Extract the (X, Y) coordinate from the center of the cell holding the provided text.  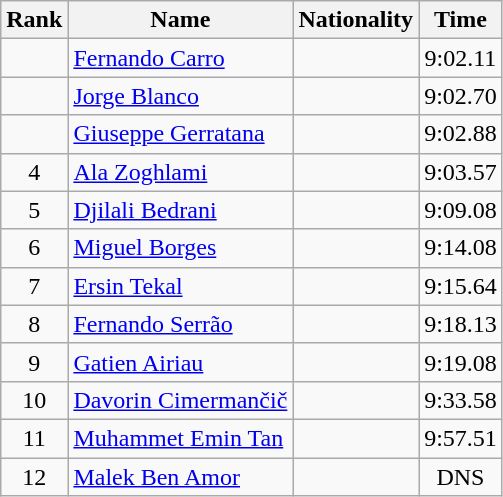
9:19.08 (461, 362)
Malek Ben Amor (180, 477)
11 (34, 438)
Rank (34, 20)
DNS (461, 477)
Fernando Carro (180, 58)
Djilali Bedrani (180, 210)
Time (461, 20)
9:15.64 (461, 286)
Gatien Airiau (180, 362)
Jorge Blanco (180, 96)
Muhammet Emin Tan (180, 438)
Nationality (356, 20)
Name (180, 20)
9:09.08 (461, 210)
7 (34, 286)
Giuseppe Gerratana (180, 134)
Ersin Tekal (180, 286)
9:33.58 (461, 400)
9:57.51 (461, 438)
9:14.08 (461, 248)
Davorin Cimermančič (180, 400)
Miguel Borges (180, 248)
5 (34, 210)
9 (34, 362)
9:02.11 (461, 58)
9:18.13 (461, 324)
Fernando Serrão (180, 324)
9:03.57 (461, 172)
9:02.70 (461, 96)
Ala Zoghlami (180, 172)
9:02.88 (461, 134)
10 (34, 400)
4 (34, 172)
12 (34, 477)
6 (34, 248)
8 (34, 324)
